Return (x, y) of the center of cell containing provided text 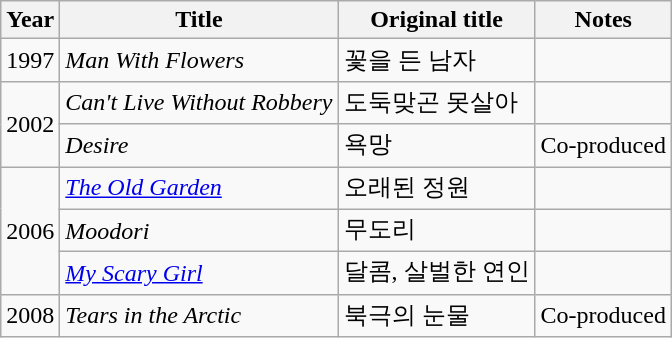
My Scary Girl (199, 274)
2008 (30, 316)
Notes (603, 20)
The Old Garden (199, 188)
Original title (436, 20)
Moodori (199, 230)
도둑맞곤 못살아 (436, 102)
오래된 정원 (436, 188)
욕망 (436, 146)
2006 (30, 230)
꽃을 든 남자 (436, 60)
Title (199, 20)
Year (30, 20)
북극의 눈물 (436, 316)
달콤, 살벌한 연인 (436, 274)
Man With Flowers (199, 60)
무도리 (436, 230)
1997 (30, 60)
Can't Live Without Robbery (199, 102)
Desire (199, 146)
Tears in the Arctic (199, 316)
2002 (30, 124)
